Return (x, y) of the center of cell containing provided text 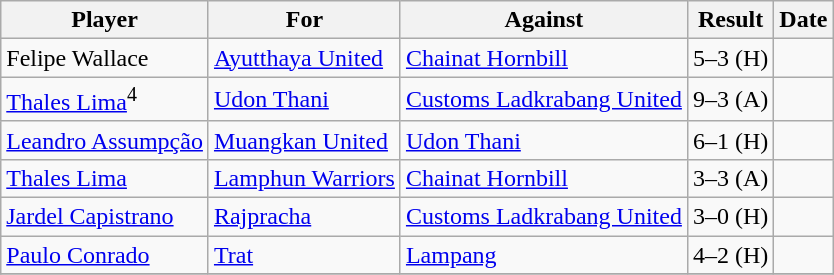
Muangkan United (304, 140)
Date (804, 20)
Player (105, 20)
Trat (304, 255)
Thales Lima (105, 178)
Ayutthaya United (304, 58)
Paulo Conrado (105, 255)
3–3 (A) (730, 178)
Felipe Wallace (105, 58)
Lamphun Warriors (304, 178)
9–3 (A) (730, 100)
Lampang (544, 255)
Against (544, 20)
Thales Lima4 (105, 100)
4–2 (H) (730, 255)
3–0 (H) (730, 217)
Jardel Capistrano (105, 217)
Result (730, 20)
For (304, 20)
Leandro Assumpção (105, 140)
Rajpracha (304, 217)
5–3 (H) (730, 58)
6–1 (H) (730, 140)
